From the cell containing the given text, extract its center point as [x, y] coordinate. 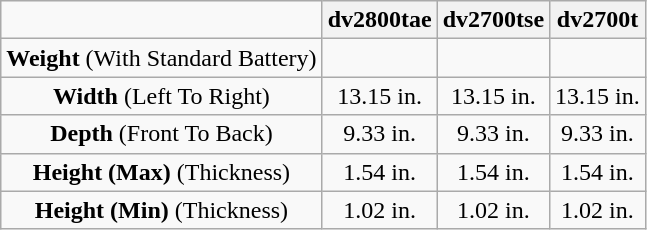
Weight (With Standard Battery) [162, 58]
Width (Left To Right) [162, 96]
dv2700tse [493, 20]
Height (Min) (Thickness) [162, 210]
dv2800tae [380, 20]
dv2700t [598, 20]
Depth (Front To Back) [162, 134]
Height (Max) (Thickness) [162, 172]
